Pinpoint the cell where the given text exists, returning its [X, Y] midpoint coordinate. 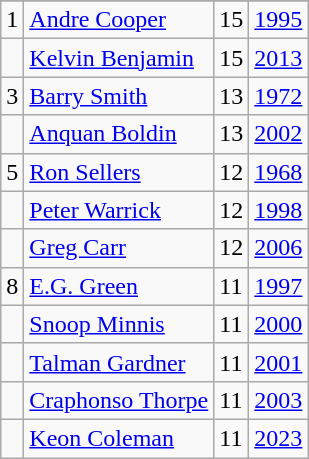
5 [12, 172]
1997 [278, 286]
Talman Gardner [119, 362]
Kelvin Benjamin [119, 58]
Keon Coleman [119, 438]
8 [12, 286]
Barry Smith [119, 96]
1 [12, 20]
1972 [278, 96]
Craphonso Thorpe [119, 400]
3 [12, 96]
2023 [278, 438]
2013 [278, 58]
Greg Carr [119, 248]
Anquan Boldin [119, 134]
2006 [278, 248]
2003 [278, 400]
2001 [278, 362]
Snoop Minnis [119, 324]
1998 [278, 210]
1995 [278, 20]
E.G. Green [119, 286]
Andre Cooper [119, 20]
Peter Warrick [119, 210]
2000 [278, 324]
Ron Sellers [119, 172]
1968 [278, 172]
2002 [278, 134]
